Determine the [X, Y] coordinate at the center of the cell enclosing the given text.  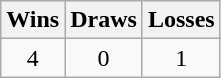
Wins [33, 20]
0 [104, 58]
4 [33, 58]
Draws [104, 20]
1 [181, 58]
Losses [181, 20]
